Scan for the cell matching the given text and deliver its [x, y] coordinate at center. 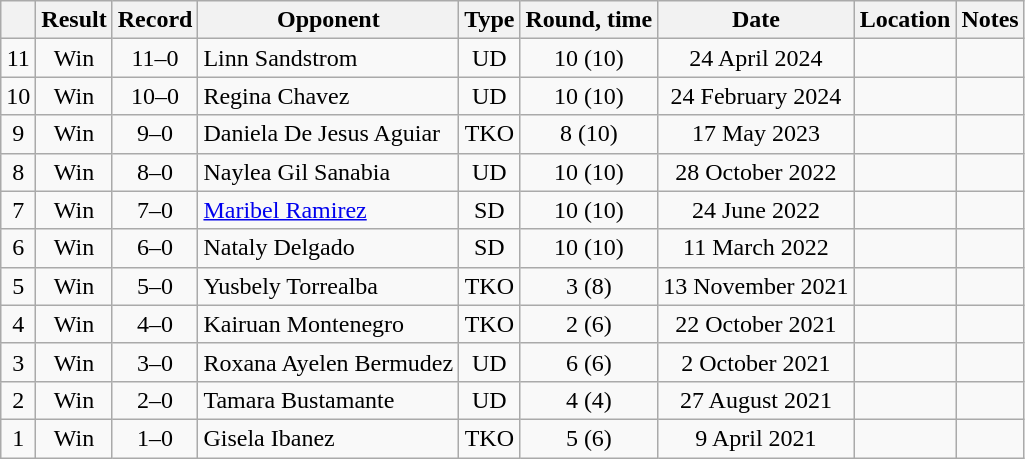
24 April 2024 [756, 58]
27 August 2021 [756, 400]
Location [905, 20]
9 [18, 134]
11–0 [155, 58]
Opponent [328, 20]
28 October 2022 [756, 172]
22 October 2021 [756, 324]
Naylea Gil Sanabia [328, 172]
Type [490, 20]
Date [756, 20]
7–0 [155, 210]
11 [18, 58]
9 April 2021 [756, 438]
6 (6) [589, 362]
4 [18, 324]
1 [18, 438]
Tamara Bustamante [328, 400]
13 November 2021 [756, 286]
6 [18, 248]
1–0 [155, 438]
Kairuan Montenegro [328, 324]
Gisela Ibanez [328, 438]
Roxana Ayelen Bermudez [328, 362]
2 [18, 400]
8 (10) [589, 134]
10–0 [155, 96]
Linn Sandstrom [328, 58]
4–0 [155, 324]
11 March 2022 [756, 248]
9–0 [155, 134]
5 (6) [589, 438]
Maribel Ramirez [328, 210]
10 [18, 96]
3–0 [155, 362]
Record [155, 20]
5 [18, 286]
2 October 2021 [756, 362]
2–0 [155, 400]
Regina Chavez [328, 96]
8 [18, 172]
3 [18, 362]
Yusbely Torrealba [328, 286]
Notes [990, 20]
8–0 [155, 172]
17 May 2023 [756, 134]
5–0 [155, 286]
7 [18, 210]
Daniela De Jesus Aguiar [328, 134]
6–0 [155, 248]
Nataly Delgado [328, 248]
24 June 2022 [756, 210]
Result [74, 20]
24 February 2024 [756, 96]
3 (8) [589, 286]
Round, time [589, 20]
2 (6) [589, 324]
4 (4) [589, 400]
